Scan for the cell matching the given text and deliver its (X, Y) coordinate at center. 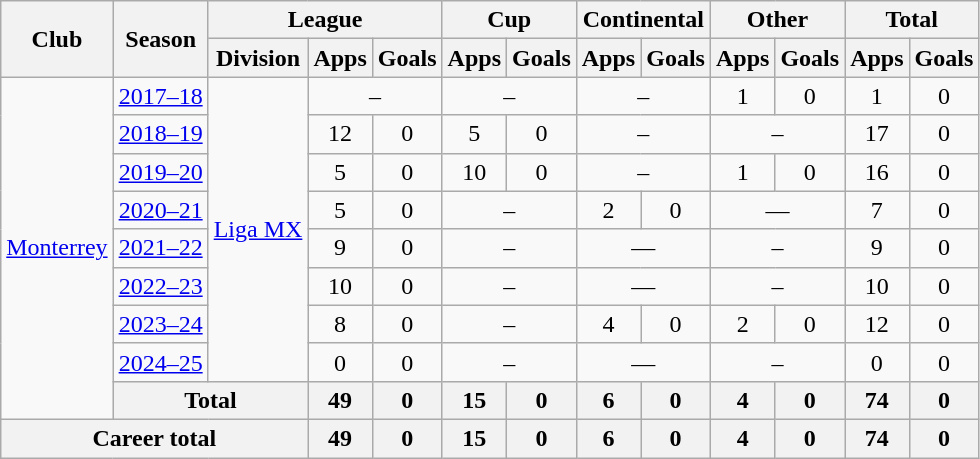
Cup (509, 20)
Career total (154, 438)
Other (777, 20)
Club (57, 39)
2018–19 (160, 134)
2022–23 (160, 286)
Continental (643, 20)
League (325, 20)
2021–22 (160, 248)
Monterrey (57, 248)
8 (340, 324)
2020–21 (160, 210)
16 (877, 172)
2017–18 (160, 96)
Division (258, 58)
Liga MX (258, 229)
2023–24 (160, 324)
2019–20 (160, 172)
17 (877, 134)
7 (877, 210)
2024–25 (160, 362)
Season (160, 39)
